Extract the (x, y) coordinate from the center of the cell holding the provided text.  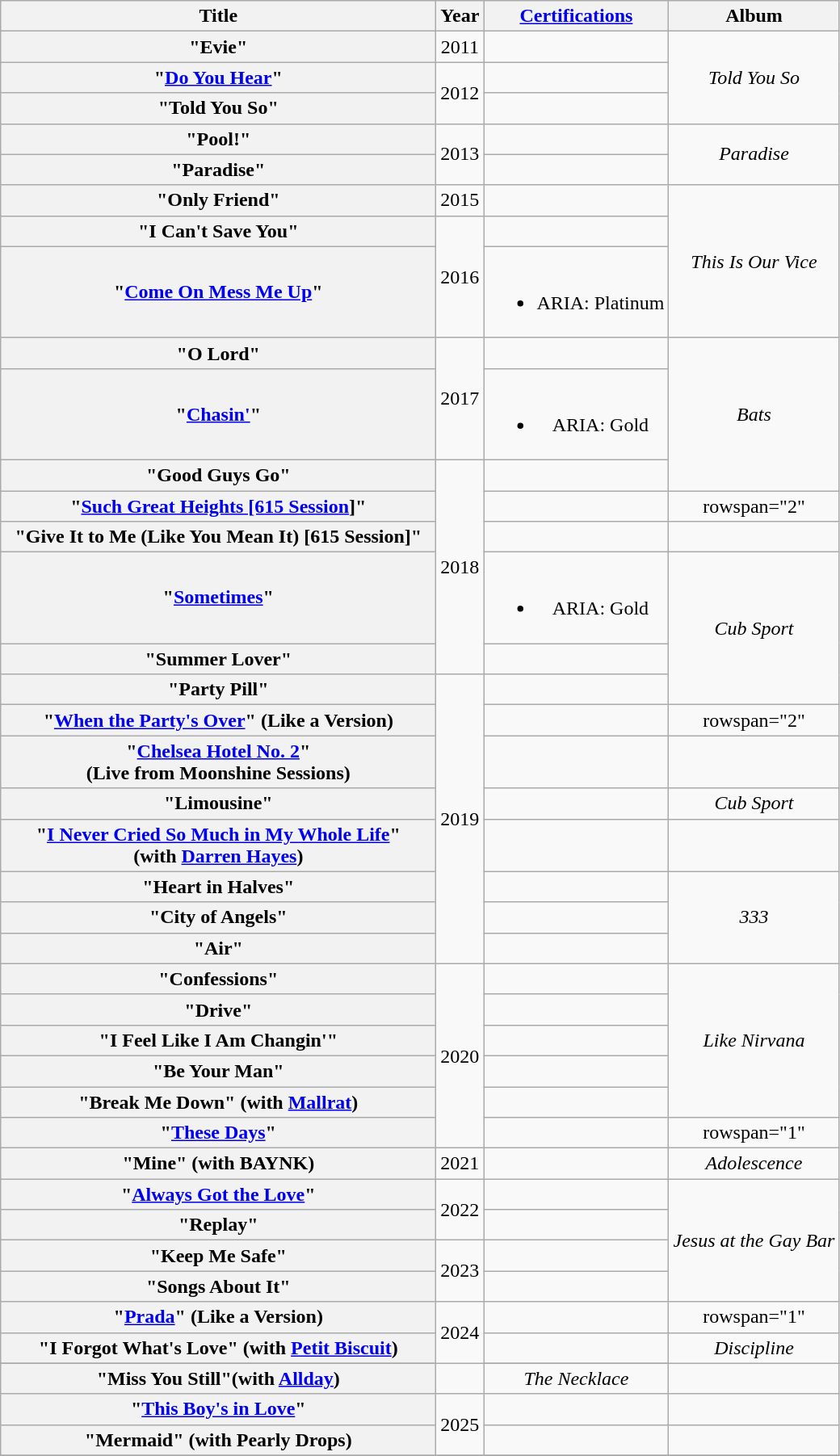
"Sometimes" (218, 598)
"When the Party's Over" (Like a Version) (218, 720)
"I Can't Save You" (218, 231)
"Party Pill" (218, 690)
2018 (460, 567)
ARIA: Platinum (577, 292)
2011 (460, 47)
"This Boy's in Love" (218, 1409)
2012 (460, 93)
"Be Your Man" (218, 1071)
"Always Got the Love" (218, 1194)
"Paradise" (218, 170)
"Evie" (218, 47)
Certifications (577, 16)
This Is Our Vice (754, 262)
2015 (460, 200)
2021 (460, 1164)
"I Never Cried So Much in My Whole Life" (with Darren Hayes) (218, 845)
"Come On Mess Me Up" (218, 292)
The Necklace (577, 1378)
"I Feel Like I Am Changin'" (218, 1040)
"Summer Lover" (218, 659)
"Only Friend" (218, 200)
"Chelsea Hotel No. 2" (Live from Moonshine Sessions) (218, 762)
Like Nirvana (754, 1040)
"City of Angels" (218, 917)
2024 (460, 1332)
"Limousine" (218, 804)
Adolescence (754, 1164)
"Replay" (218, 1225)
"Give It to Me (Like You Mean It) [615 Session]" (218, 537)
2013 (460, 154)
2020 (460, 1055)
"Songs About It" (218, 1286)
"Miss You Still"(with Allday) (218, 1378)
"Such Great Heights [615 Session]" (218, 506)
"Told You So" (218, 108)
2022 (460, 1210)
"Chasin'" (218, 413)
2023 (460, 1271)
"Heart in Halves" (218, 887)
"Do You Hear" (218, 78)
Bats (754, 413)
2016 (460, 276)
Title (218, 16)
"Prada" (Like a Version) (218, 1317)
"Good Guys Go" (218, 475)
"Pool!" (218, 139)
Jesus at the Gay Bar (754, 1240)
"Mine" (with BAYNK) (218, 1164)
Year (460, 16)
333 (754, 917)
Discipline (754, 1348)
2017 (460, 399)
Told You So (754, 78)
"Mermaid" (with Pearly Drops) (218, 1440)
"Drive" (218, 1009)
Album (754, 16)
2025 (460, 1425)
2019 (460, 819)
"Air" (218, 948)
"O Lord" (218, 353)
"Break Me Down" (with Mallrat) (218, 1102)
"I Forgot What's Love" (with Petit Biscuit) (218, 1348)
"These Days" (218, 1133)
"Keep Me Safe" (218, 1256)
"Confessions" (218, 979)
Paradise (754, 154)
